Locate the cell with the specified text and output its (x, y) center coordinate. 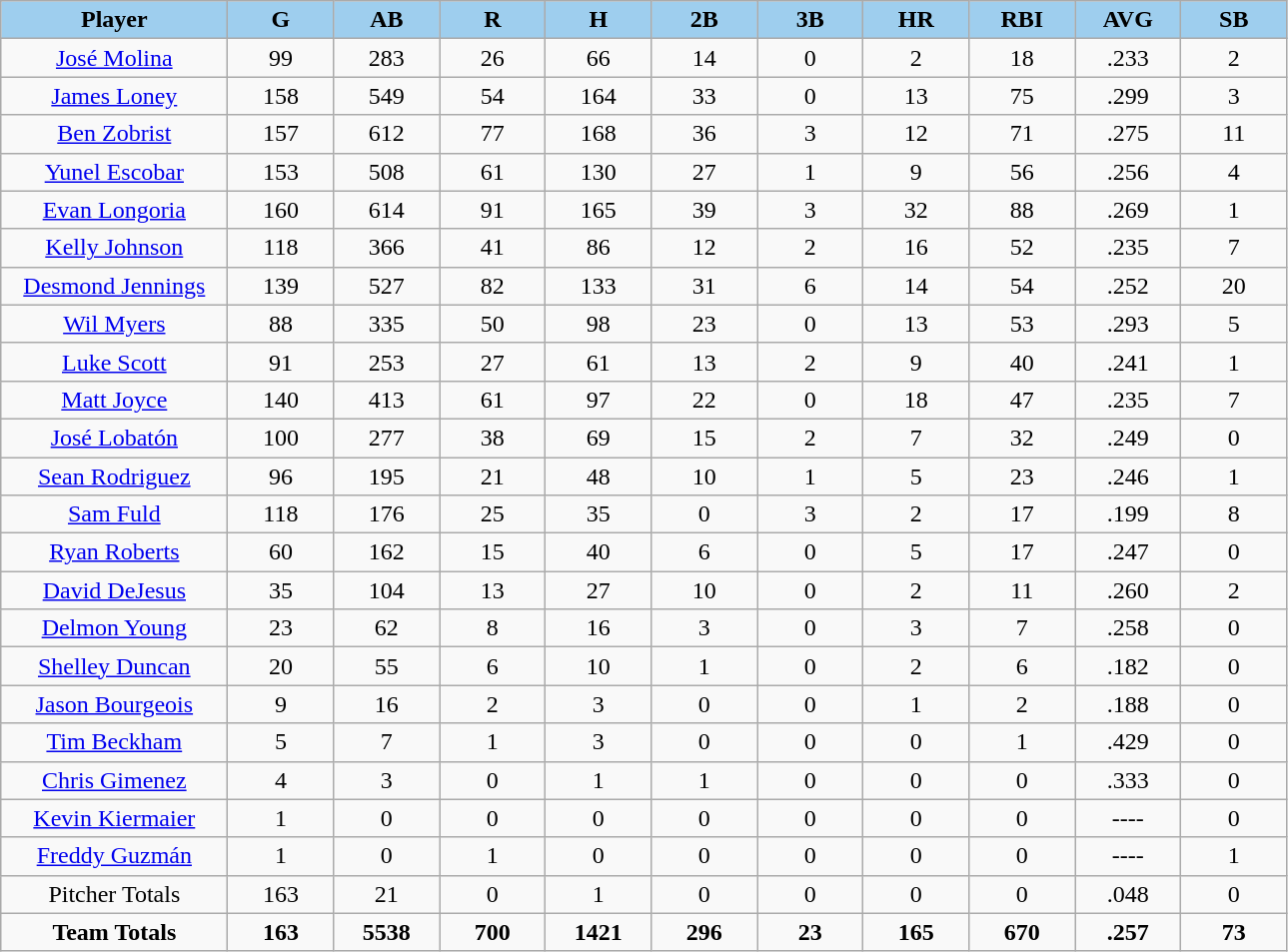
62 (387, 628)
296 (704, 932)
José Lobatón (114, 438)
Tim Beckham (114, 742)
140 (281, 400)
335 (387, 324)
176 (387, 514)
82 (493, 286)
AB (387, 20)
.299 (1128, 96)
195 (387, 476)
133 (599, 286)
22 (704, 400)
Chris Gimenez (114, 780)
71 (1022, 134)
H (599, 20)
50 (493, 324)
.246 (1128, 476)
Evan Longoria (114, 210)
52 (1022, 248)
413 (387, 400)
104 (387, 590)
99 (281, 58)
98 (599, 324)
.256 (1128, 172)
David DeJesus (114, 590)
Desmond Jennings (114, 286)
.233 (1128, 58)
.260 (1128, 590)
.333 (1128, 780)
Kelly Johnson (114, 248)
33 (704, 96)
Pitcher Totals (114, 894)
.258 (1128, 628)
47 (1022, 400)
.275 (1128, 134)
RBI (1022, 20)
527 (387, 286)
60 (281, 552)
614 (387, 210)
SB (1234, 20)
55 (387, 666)
José Molina (114, 58)
Ben Zobrist (114, 134)
Jason Bourgeois (114, 704)
164 (599, 96)
Sam Fuld (114, 514)
Luke Scott (114, 362)
86 (599, 248)
Shelley Duncan (114, 666)
R (493, 20)
670 (1022, 932)
53 (1022, 324)
48 (599, 476)
Matt Joyce (114, 400)
Kevin Kiermaier (114, 818)
.182 (1128, 666)
162 (387, 552)
Sean Rodriguez (114, 476)
130 (599, 172)
75 (1022, 96)
2B (704, 20)
James Loney (114, 96)
157 (281, 134)
G (281, 20)
Player (114, 20)
26 (493, 58)
139 (281, 286)
69 (599, 438)
366 (387, 248)
Team Totals (114, 932)
.293 (1128, 324)
97 (599, 400)
253 (387, 362)
.247 (1128, 552)
31 (704, 286)
39 (704, 210)
.249 (1128, 438)
.429 (1128, 742)
612 (387, 134)
77 (493, 134)
36 (704, 134)
.241 (1128, 362)
96 (281, 476)
41 (493, 248)
.199 (1128, 514)
AVG (1128, 20)
38 (493, 438)
549 (387, 96)
700 (493, 932)
73 (1234, 932)
168 (599, 134)
153 (281, 172)
25 (493, 514)
.252 (1128, 286)
Ryan Roberts (114, 552)
283 (387, 58)
160 (281, 210)
.188 (1128, 704)
56 (1022, 172)
Delmon Young (114, 628)
158 (281, 96)
277 (387, 438)
100 (281, 438)
Yunel Escobar (114, 172)
3B (810, 20)
HR (916, 20)
Freddy Guzmán (114, 856)
.269 (1128, 210)
1421 (599, 932)
508 (387, 172)
Wil Myers (114, 324)
.257 (1128, 932)
5538 (387, 932)
66 (599, 58)
.048 (1128, 894)
